Provide the (x, y) coordinate of the cell's center where the given text is located.  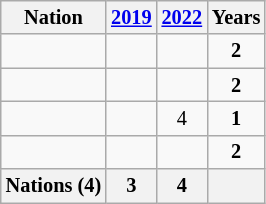
Nations (4) (54, 186)
Nation (54, 17)
2019 (131, 17)
Years (236, 17)
3 (131, 186)
1 (236, 118)
2022 (182, 17)
